Capture the cell that displays the provided text and extract its [x, y] central coordinate. 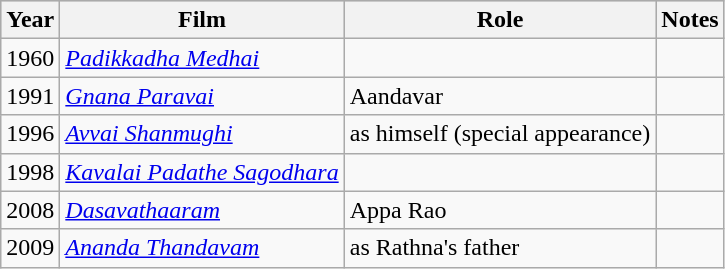
as Rathna's father [500, 248]
Aandavar [500, 96]
as himself (special appearance) [500, 134]
1991 [30, 96]
2008 [30, 210]
1996 [30, 134]
Notes [690, 20]
Padikkadha Medhai [202, 58]
Ananda Thandavam [202, 248]
Gnana Paravai [202, 96]
Appa Rao [500, 210]
Dasavathaaram [202, 210]
2009 [30, 248]
1998 [30, 172]
1960 [30, 58]
Film [202, 20]
Role [500, 20]
Kavalai Padathe Sagodhara [202, 172]
Avvai Shanmughi [202, 134]
Year [30, 20]
